Identify which cell holds the provided text, then report its (x, y) central coordinate. 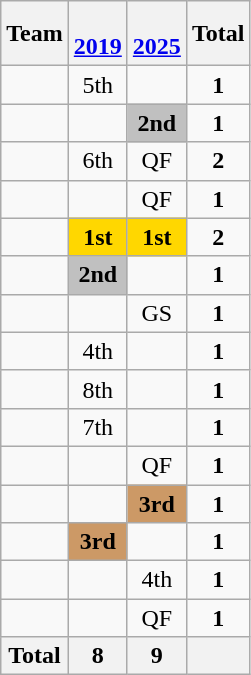
9 (156, 656)
2025 (156, 34)
GS (156, 313)
2019 (98, 34)
6th (98, 161)
Team (35, 34)
8th (98, 389)
8 (98, 656)
7th (98, 427)
5th (98, 85)
